Capture the cell that displays the provided text and extract its [x, y] central coordinate. 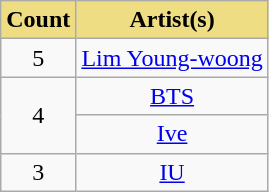
Ive [172, 134]
Lim Young-woong [172, 58]
IU [172, 172]
BTS [172, 96]
Artist(s) [172, 20]
5 [38, 58]
4 [38, 115]
Count [38, 20]
3 [38, 172]
